Output the [x, y] coordinate of the center of the cell containing the given text.  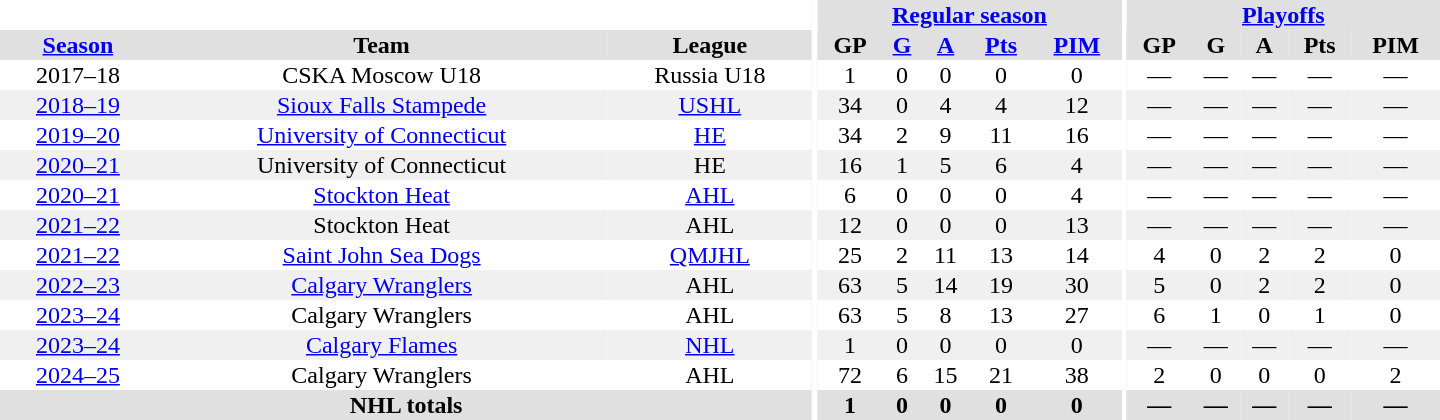
19 [1002, 285]
25 [850, 255]
27 [1076, 315]
Playoffs [1284, 15]
Calgary Flames [382, 345]
NHL totals [406, 405]
Team [382, 45]
Regular season [970, 15]
Sioux Falls Stampede [382, 105]
CSKA Moscow U18 [382, 75]
72 [850, 375]
38 [1076, 375]
2017–18 [78, 75]
2024–25 [78, 375]
League [710, 45]
8 [945, 315]
QMJHL [710, 255]
21 [1002, 375]
Russia U18 [710, 75]
15 [945, 375]
2022–23 [78, 285]
Saint John Sea Dogs [382, 255]
30 [1076, 285]
USHL [710, 105]
9 [945, 135]
2018–19 [78, 105]
Season [78, 45]
2019–20 [78, 135]
NHL [710, 345]
